Extract the (x, y) coordinate from the center of the cell holding the provided text.  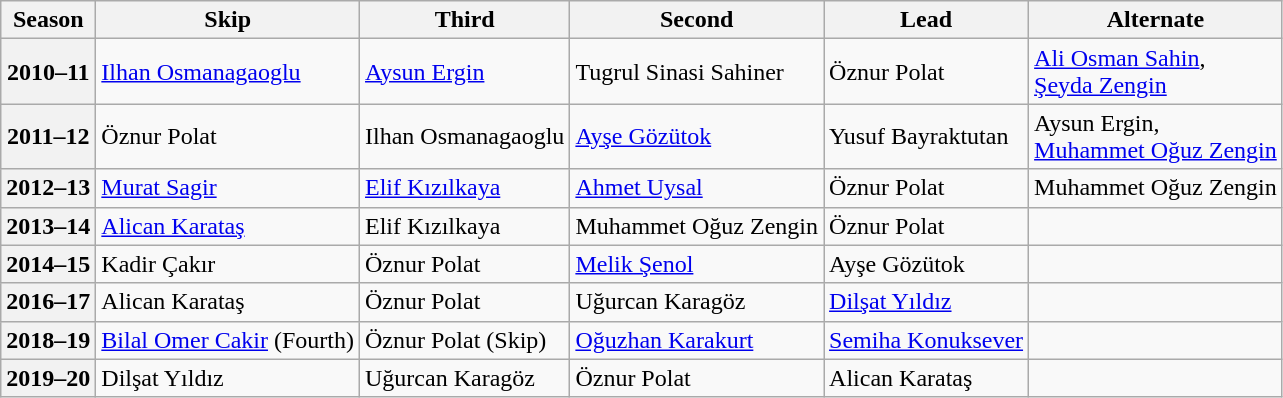
2012–13 (48, 188)
Ahmet Uysal (697, 188)
2018–19 (48, 340)
2011–12 (48, 136)
Third (465, 20)
Season (48, 20)
Kadir Çakır (228, 264)
2010–11 (48, 72)
Melik Şenol (697, 264)
Second (697, 20)
Ali Osman Sahin,Şeyda Zengin (1156, 72)
Aysun Ergin (465, 72)
Murat Sagir (228, 188)
Yusuf Bayraktutan (926, 136)
2019–20 (48, 378)
Aysun Ergin,Muhammet Oğuz Zengin (1156, 136)
2016–17 (48, 302)
Tugrul Sinasi Sahiner (697, 72)
Alternate (1156, 20)
Bilal Omer Cakir (Fourth) (228, 340)
2014–15 (48, 264)
Oğuzhan Karakurt (697, 340)
Semiha Konuksever (926, 340)
Skip (228, 20)
Öznur Polat (Skip) (465, 340)
Lead (926, 20)
2013–14 (48, 226)
